Locate the cell with the specified text and output its (X, Y) center coordinate. 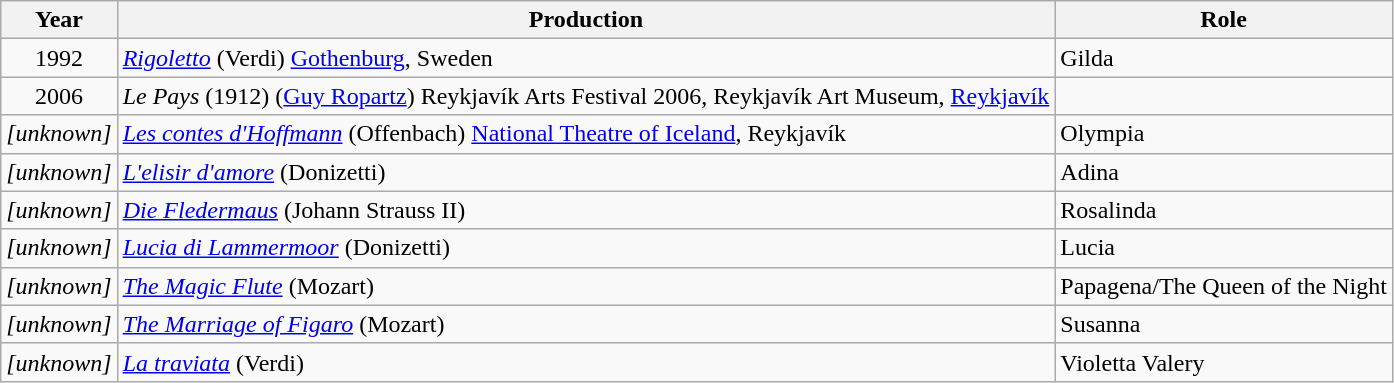
Production (586, 20)
Papagena/The Queen of the Night (1224, 286)
Die Fledermaus (Johann Strauss II) (586, 210)
2006 (59, 96)
Rigoletto (Verdi) Gothenburg, Sweden (586, 58)
Gilda (1224, 58)
Year (59, 20)
Olympia (1224, 134)
Violetta Valery (1224, 362)
Role (1224, 20)
Les contes d'Hoffmann (Offenbach) National Theatre of Iceland, Reykjavík (586, 134)
Le Pays (1912) (Guy Ropartz) Reykjavík Arts Festival 2006, Reykjavík Art Museum, Reykjavík (586, 96)
L'elisir d'amore (Donizetti) (586, 172)
1992 (59, 58)
The Magic Flute (Mozart) (586, 286)
Adina (1224, 172)
The Marriage of Figaro (Mozart) (586, 324)
Rosalinda (1224, 210)
Lucia di Lammermoor (Donizetti) (586, 248)
Susanna (1224, 324)
Lucia (1224, 248)
La traviata (Verdi) (586, 362)
